Capture the cell that displays the provided text and extract its (x, y) central coordinate. 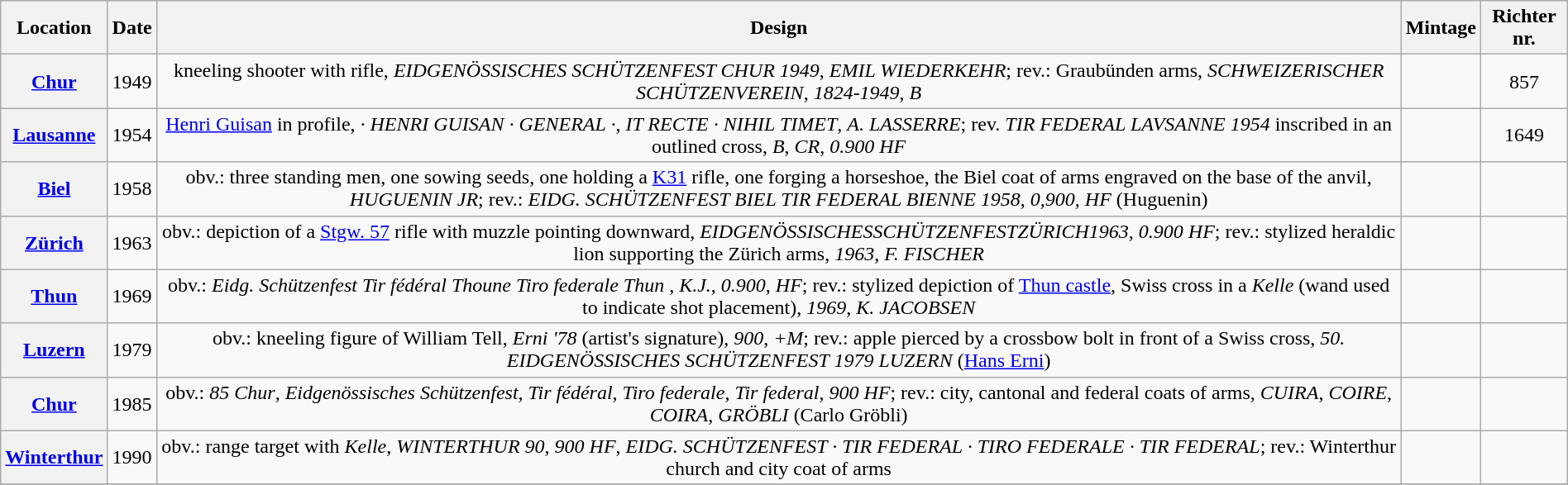
1985 (132, 403)
857 (1525, 81)
1949 (132, 81)
Winterthur (55, 458)
1990 (132, 458)
Luzern (55, 350)
Design (779, 28)
1969 (132, 296)
Location (55, 28)
1954 (132, 136)
Biel (55, 188)
Mintage (1441, 28)
Lausanne (55, 136)
Thun (55, 296)
1979 (132, 350)
1963 (132, 243)
1958 (132, 188)
Zürich (55, 243)
Date (132, 28)
1649 (1525, 136)
Richter nr. (1525, 28)
